Determine the [x, y] coordinate at the center of the cell enclosing the given text.  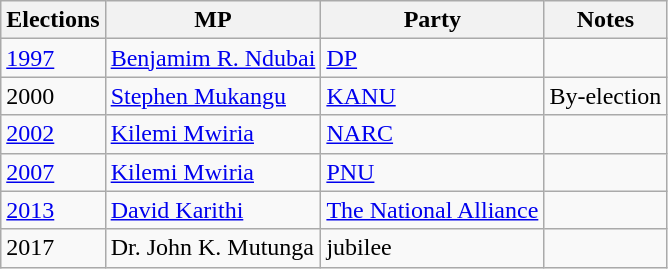
Benjamim R. Ndubai [213, 58]
Elections [53, 20]
1997 [53, 58]
2002 [53, 134]
NARC [432, 134]
KANU [432, 96]
2007 [53, 172]
David Karithi [213, 210]
MP [213, 20]
Notes [606, 20]
jubilee [432, 248]
2000 [53, 96]
By-election [606, 96]
Dr. John K. Mutunga [213, 248]
2017 [53, 248]
PNU [432, 172]
Party [432, 20]
Stephen Mukangu [213, 96]
The National Alliance [432, 210]
DP [432, 58]
2013 [53, 210]
